Provide the (x, y) coordinate of the cell's center where the given text is located.  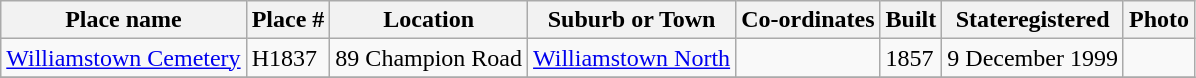
Williamstown Cemetery (124, 58)
Suburb or Town (632, 20)
Built (911, 20)
1857 (911, 58)
Co-ordinates (808, 20)
9 December 1999 (1033, 58)
Place name (124, 20)
Williamstown North (632, 58)
Photo (1158, 20)
Place # (288, 20)
H1837 (288, 58)
89 Champion Road (429, 58)
Location (429, 20)
Stateregistered (1033, 20)
